Capture the cell that displays the provided text and extract its (x, y) central coordinate. 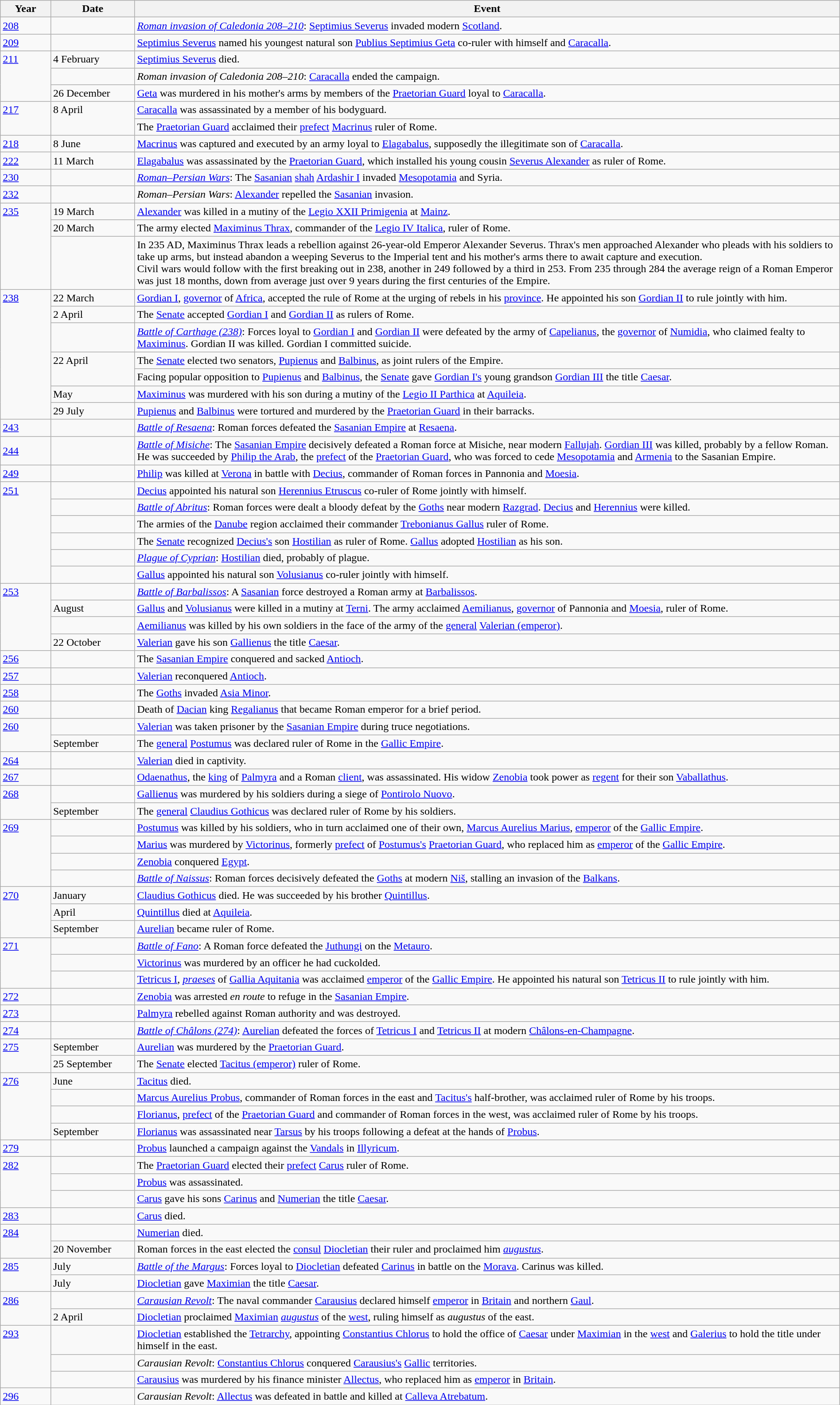
Valerian was taken prisoner by the Sasanian Empire during truce negotiations. (487, 726)
Year (26, 9)
Septimius Severus died. (487, 59)
Decius appointed his natural son Herennius Etruscus co-ruler of Rome jointly with himself. (487, 490)
269 (26, 853)
22 October (92, 642)
Carausian Revolt: Allectus was defeated in battle and killed at Calleva Atrebatum. (487, 1397)
29 July (92, 411)
August (92, 609)
The army elected Maximinus Thrax, commander of the Legio IV Italica, ruler of Rome. (487, 228)
Battle of Barbalissos: A Sasanian force destroyed a Roman army at Barbalissos. (487, 592)
Septimius Severus named his youngest natural son Publius Septimius Geta co-ruler with himself and Caracalla. (487, 43)
Date (92, 9)
Roman invasion of Caledonia 208–210: Septimius Severus invaded modern Scotland. (487, 26)
Battle of Fano: A Roman force defeated the Juthungi on the Metauro. (487, 946)
Marcus Aurelius Probus, commander of Roman forces in the east and Tacitus's half-brother, was acclaimed ruler of Rome by his troops. (487, 1098)
4 February (92, 59)
8 June (92, 144)
243 (26, 428)
Death of Dacian king Regalianus that became Roman emperor for a brief period. (487, 710)
Maximinus was murdered with his son during a mutiny of the Legio II Parthica at Aquileia. (487, 394)
19 March (92, 211)
273 (26, 1013)
282 (26, 1182)
June (92, 1081)
April (92, 912)
244 (26, 450)
Postumus was killed by his soldiers, who in turn acclaimed one of their own, Marcus Aurelius Marius, emperor of the Gallic Empire. (487, 828)
Carausius was murdered by his finance minister Allectus, who replaced him as emperor in Britain. (487, 1380)
26 December (92, 93)
Claudius Gothicus died. He was succeeded by his brother Quintillus. (487, 895)
20 March (92, 228)
Geta was murdered in his mother's arms by members of the Praetorian Guard loyal to Caracalla. (487, 93)
Tacitus died. (487, 1081)
264 (26, 760)
22 March (92, 298)
274 (26, 1030)
Aurelian was murdered by the Praetorian Guard. (487, 1047)
272 (26, 996)
283 (26, 1216)
211 (26, 76)
253 (26, 617)
Alexander was killed in a mutiny of the Legio XXII Primigenia at Mainz. (487, 211)
Gallus and Volusianus were killed in a mutiny at Terni. The army acclaimed Aemilianus, governor of Pannonia and Moesia, ruler of Rome. (487, 609)
Caracalla was assassinated by a member of his bodyguard. (487, 110)
Probus launched a campaign against the Vandals in Illyricum. (487, 1148)
The Praetorian Guard elected their prefect Carus ruler of Rome. (487, 1165)
January (92, 895)
The Goths invaded Asia Minor. (487, 693)
251 (26, 532)
Battle of Resaena: Roman forces defeated the Sasanian Empire at Resaena. (487, 428)
Carausian Revolt: Constantius Chlorus conquered Carausius's Gallic territories. (487, 1363)
22 April (92, 369)
Valerian gave his son Gallienus the title Caesar. (487, 642)
Battle of the Margus: Forces loyal to Diocletian defeated Carinus in battle on the Morava. Carinus was killed. (487, 1266)
20 November (92, 1249)
Numerian died. (487, 1233)
Florianus, prefect of the Praetorian Guard and commander of Roman forces in the west, was acclaimed ruler of Rome by his troops. (487, 1115)
293 (26, 1356)
The general Postumus was declared ruler of Rome in the Gallic Empire. (487, 743)
The Praetorian Guard acclaimed their prefect Macrinus ruler of Rome. (487, 127)
286 (26, 1308)
238 (26, 355)
Valerian died in captivity. (487, 760)
Facing popular opposition to Pupienus and Balbinus, the Senate gave Gordian I's young grandson Gordian III the title Caesar. (487, 377)
Event (487, 9)
284 (26, 1241)
296 (26, 1397)
The Senate recognized Decius's son Hostilian as ruler of Rome. Gallus adopted Hostilian as his son. (487, 541)
270 (26, 912)
Florianus was assassinated near Tarsus by his troops following a defeat at the hands of Probus. (487, 1132)
Odaenathus, the king of Palmyra and a Roman client, was assassinated. His widow Zenobia took power as regent for their son Vaballathus. (487, 777)
Palmyra rebelled against Roman authority and was destroyed. (487, 1013)
208 (26, 26)
8 April (92, 118)
The Senate accepted Gordian I and Gordian II as rulers of Rome. (487, 315)
Carausian Revolt: The naval commander Carausius declared himself emperor in Britain and northern Gaul. (487, 1300)
267 (26, 777)
271 (26, 963)
256 (26, 659)
Gallienus was murdered by his soldiers during a siege of Pontirolo Nuovo. (487, 794)
232 (26, 194)
Zenobia conquered Egypt. (487, 862)
275 (26, 1055)
279 (26, 1148)
Elagabalus was assassinated by the Praetorian Guard, which installed his young cousin Severus Alexander as ruler of Rome. (487, 160)
The Senate elected two senators, Pupienus and Balbinus, as joint rulers of the Empire. (487, 360)
257 (26, 676)
Battle of Abritus: Roman forces were dealt a bloody defeat by the Goths near modern Razgrad. Decius and Herennius were killed. (487, 507)
276 (26, 1106)
Pupienus and Balbinus were tortured and murdered by the Praetorian Guard in their barracks. (487, 411)
Macrinus was captured and executed by an army loyal to Elagabalus, supposedly the illegitimate son of Caracalla. (487, 144)
Gallus appointed his natural son Volusianus co-ruler jointly with himself. (487, 575)
25 September (92, 1064)
Zenobia was arrested en route to refuge in the Sasanian Empire. (487, 996)
258 (26, 693)
Roman forces in the east elected the consul Diocletian their ruler and proclaimed him augustus. (487, 1249)
Diocletian gave Maximian the title Caesar. (487, 1283)
Marius was murdered by Victorinus, formerly prefect of Postumus's Praetorian Guard, who replaced him as emperor of the Gallic Empire. (487, 845)
Diocletian proclaimed Maximian augustus of the west, ruling himself as augustus of the east. (487, 1317)
Aurelian became ruler of Rome. (487, 929)
249 (26, 473)
11 March (92, 160)
Carus died. (487, 1216)
The armies of the Danube region acclaimed their commander Trebonianus Gallus ruler of Rome. (487, 524)
Plague of Cyprian: Hostilian died, probably of plague. (487, 558)
268 (26, 802)
285 (26, 1275)
222 (26, 160)
The Sasanian Empire conquered and sacked Antioch. (487, 659)
Quintillus died at Aquileia. (487, 912)
Aemilianus was killed by his own soldiers in the face of the army of the general Valerian (emperor). (487, 625)
Roman–Persian Wars: Alexander repelled the Sasanian invasion. (487, 194)
The general Claudius Gothicus was declared ruler of Rome by his soldiers. (487, 811)
The Senate elected Tacitus (emperor) ruler of Rome. (487, 1064)
Roman–Persian Wars: The Sasanian shah Ardashir I invaded Mesopotamia and Syria. (487, 177)
Battle of Naissus: Roman forces decisively defeated the Goths at modern Niš, stalling an invasion of the Balkans. (487, 878)
May (92, 394)
Roman invasion of Caledonia 208–210: Caracalla ended the campaign. (487, 76)
Battle of Châlons (274): Aurelian defeated the forces of Tetricus I and Tetricus II at modern Châlons-en-Champagne. (487, 1030)
230 (26, 177)
Carus gave his sons Carinus and Numerian the title Caesar. (487, 1199)
218 (26, 144)
217 (26, 118)
209 (26, 43)
235 (26, 246)
Philip was killed at Verona in battle with Decius, commander of Roman forces in Pannonia and Moesia. (487, 473)
Valerian reconquered Antioch. (487, 676)
Probus was assassinated. (487, 1182)
Victorinus was murdered by an officer he had cuckolded. (487, 963)
